Search for the cell housing the specified text and yield its [x, y] center coordinate. 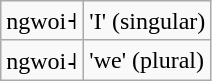
ngwoi˨ [42, 60]
'we' (plural) [148, 60]
'I' (singular) [148, 21]
ngwoi˧ [42, 21]
